From the cell containing the given text, extract its center point as (x, y) coordinate. 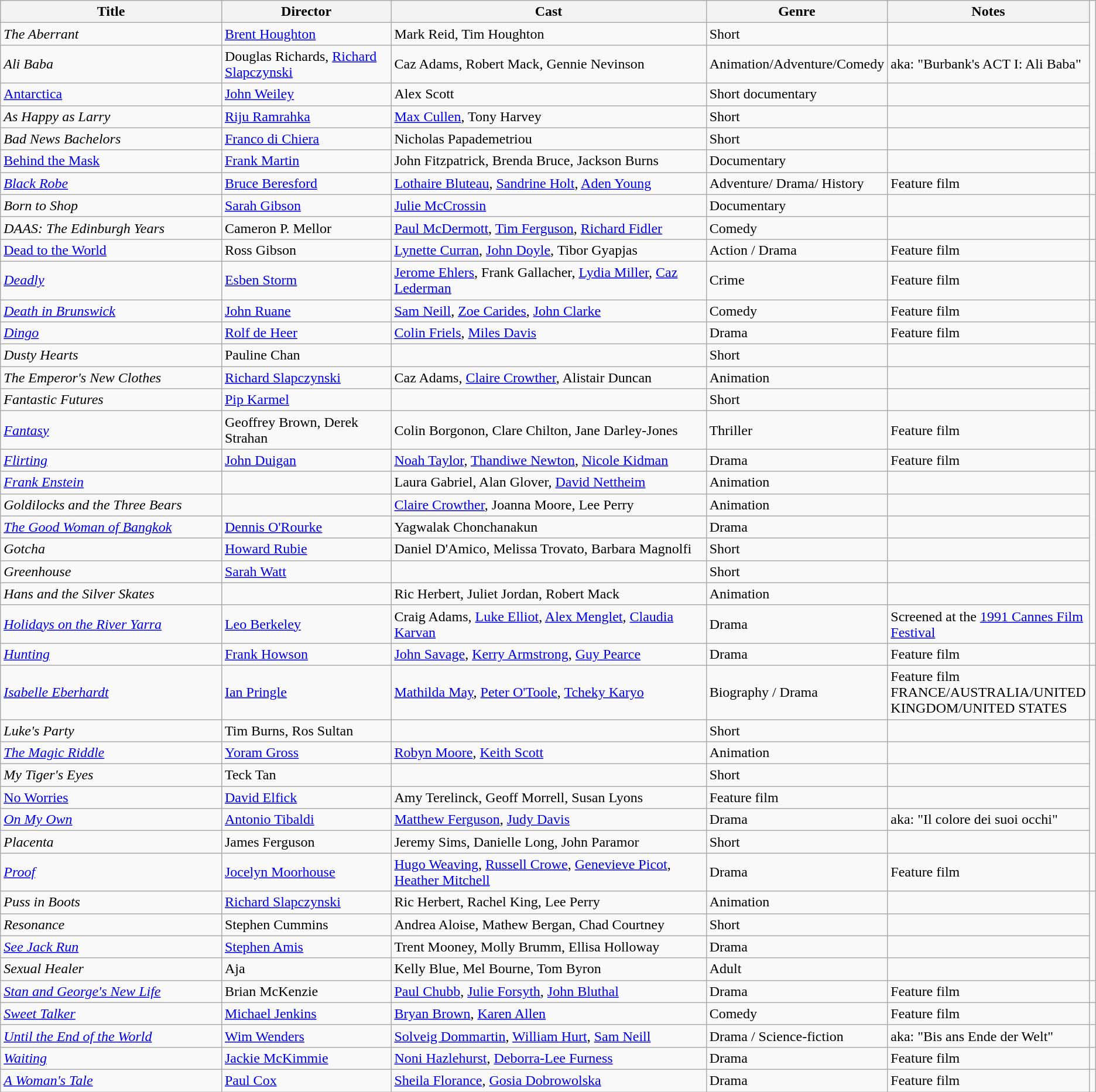
Ali Baba (111, 64)
Fantasy (111, 430)
Antarctica (111, 94)
The Emperor's New Clothes (111, 378)
Colin Friels, Miles Davis (549, 333)
Nicholas Papademetriou (549, 139)
Antonio Tibaldi (306, 820)
Aja (306, 969)
Gotcha (111, 549)
A Woman's Tale (111, 1080)
Sarah Gibson (306, 206)
Craig Adams, Luke Elliot, Alex Menglet, Claudia Karvan (549, 624)
Mathilda May, Peter O'Toole, Tcheky Karyo (549, 692)
Stephen Amis (306, 947)
The Magic Riddle (111, 753)
Flirting (111, 460)
My Tiger's Eyes (111, 775)
Adult (797, 969)
Bryan Brown, Karen Allen (549, 1014)
Trent Mooney, Molly Brumm, Ellisa Holloway (549, 947)
Animation/Adventure/Comedy (797, 64)
Holidays on the River Yarra (111, 624)
Adventure/ Drama/ History (797, 183)
Claire Crowther, Joanna Moore, Lee Perry (549, 505)
Amy Terelinck, Geoff Morrell, Susan Lyons (549, 797)
Noni Hazlehurst, Deborra-Lee Furness (549, 1058)
Puss in Boots (111, 902)
Action / Drama (797, 250)
Dead to the World (111, 250)
Robyn Moore, Keith Scott (549, 753)
Yagwalak Chonchanakun (549, 527)
The Aberrant (111, 34)
aka: "Bis ans Ende der Welt" (988, 1036)
Wim Wenders (306, 1036)
Crime (797, 280)
Dusty Hearts (111, 355)
Dennis O'Rourke (306, 527)
Michael Jenkins (306, 1014)
John Weiley (306, 94)
See Jack Run (111, 947)
DAAS: The Edinburgh Years (111, 228)
Short documentary (797, 94)
Cast (549, 12)
Rolf de Heer (306, 333)
John Savage, Kerry Armstrong, Guy Pearce (549, 654)
Hans and the Silver Skates (111, 594)
Thriller (797, 430)
Ric Herbert, Juliet Jordan, Robert Mack (549, 594)
Notes (988, 12)
Caz Adams, Claire Crowther, Alistair Duncan (549, 378)
Dingo (111, 333)
Bruce Beresford (306, 183)
Pip Karmel (306, 400)
Paul Chubb, Julie Forsyth, John Bluthal (549, 991)
Frank Martin (306, 161)
Sarah Watt (306, 571)
Title (111, 12)
Pauline Chan (306, 355)
Drama / Science-fiction (797, 1036)
No Worries (111, 797)
Fantastic Futures (111, 400)
Sweet Talker (111, 1014)
Bad News Bachelors (111, 139)
Noah Taylor, Thandiwe Newton, Nicole Kidman (549, 460)
Frank Enstein (111, 482)
Jackie McKimmie (306, 1058)
aka: "Burbank's ACT I: Ali Baba" (988, 64)
Jocelyn Moorhouse (306, 872)
Geoffrey Brown, Derek Strahan (306, 430)
Kelly Blue, Mel Bourne, Tom Byron (549, 969)
Director (306, 12)
Matthew Ferguson, Judy Davis (549, 820)
Hugo Weaving, Russell Crowe, Genevieve Picot, Heather Mitchell (549, 872)
Douglas Richards, Richard Slapczynski (306, 64)
Alex Scott (549, 94)
Genre (797, 12)
Colin Borgonon, Clare Chilton, Jane Darley-Jones (549, 430)
Paul Cox (306, 1080)
Tim Burns, Ros Sultan (306, 730)
Lothaire Bluteau, Sandrine Holt, Aden Young (549, 183)
Cameron P. Mellor (306, 228)
Andrea Aloise, Mathew Bergan, Chad Courtney (549, 925)
Caz Adams, Robert Mack, Gennie Nevinson (549, 64)
Greenhouse (111, 571)
Jeremy Sims, Danielle Long, John Paramor (549, 842)
Waiting (111, 1058)
Mark Reid, Tim Houghton (549, 34)
Laura Gabriel, Alan Glover, David Nettheim (549, 482)
Daniel D'Amico, Melissa Trovato, Barbara Magnolfi (549, 549)
Feature film FRANCE/AUSTRALIA/UNITED KINGDOM/UNITED STATES (988, 692)
Sam Neill, Zoe Carides, John Clarke (549, 311)
Sexual Healer (111, 969)
Resonance (111, 925)
Ross Gibson (306, 250)
Placenta (111, 842)
Howard Rubie (306, 549)
Until the End of the World (111, 1036)
Hunting (111, 654)
Julie McCrossin (549, 206)
Franco di Chiera (306, 139)
Yoram Gross (306, 753)
Ric Herbert, Rachel King, Lee Perry (549, 902)
Death in Brunswick (111, 311)
Isabelle Eberhardt (111, 692)
aka: "Il colore dei suoi occhi" (988, 820)
As Happy as Larry (111, 117)
Esben Storm (306, 280)
Stan and George's New Life (111, 991)
Ian Pringle (306, 692)
John Fitzpatrick, Brenda Bruce, Jackson Burns (549, 161)
Sheila Florance, Gosia Dobrowolska (549, 1080)
Frank Howson (306, 654)
John Duigan (306, 460)
Riju Ramrahka (306, 117)
Behind the Mask (111, 161)
Stephen Cummins (306, 925)
Goldilocks and the Three Bears (111, 505)
Luke's Party (111, 730)
Biography / Drama (797, 692)
Proof (111, 872)
Brian McKenzie (306, 991)
Brent Houghton (306, 34)
Solveig Dommartin, William Hurt, Sam Neill (549, 1036)
David Elfick (306, 797)
Black Robe (111, 183)
Lynette Curran, John Doyle, Tibor Gyapjas (549, 250)
Teck Tan (306, 775)
Deadly (111, 280)
The Good Woman of Bangkok (111, 527)
Max Cullen, Tony Harvey (549, 117)
Born to Shop (111, 206)
Jerome Ehlers, Frank Gallacher, Lydia Miller, Caz Lederman (549, 280)
John Ruane (306, 311)
On My Own (111, 820)
Paul McDermott, Tim Ferguson, Richard Fidler (549, 228)
James Ferguson (306, 842)
Screened at the 1991 Cannes Film Festival (988, 624)
Leo Berkeley (306, 624)
